For the text-containing cell, return its midpoint in (x, y) coordinate format. 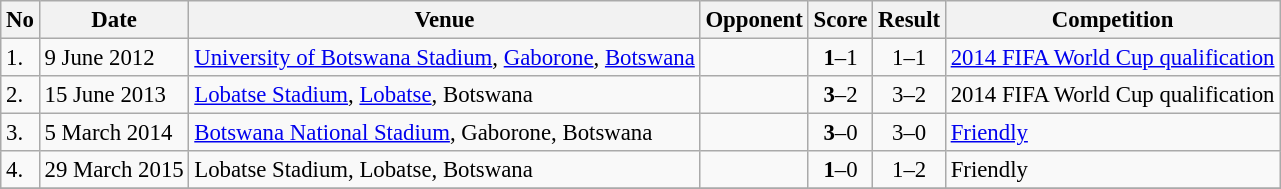
University of Botswana Stadium, Gaborone, Botswana (444, 58)
4. (20, 170)
1–0 (840, 170)
29 March 2015 (114, 170)
Date (114, 20)
3. (20, 133)
1. (20, 58)
Competition (1112, 20)
Botswana National Stadium, Gaborone, Botswana (444, 133)
No (20, 20)
Score (840, 20)
Venue (444, 20)
5 March 2014 (114, 133)
1–2 (910, 170)
15 June 2013 (114, 95)
9 June 2012 (114, 58)
Opponent (754, 20)
2. (20, 95)
Result (910, 20)
